Provide the [x, y] coordinate of the cell's center where the given text is located.  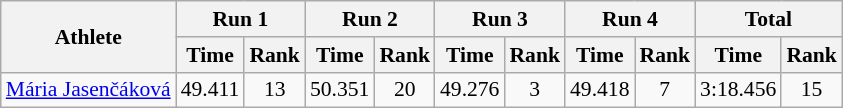
Run 2 [370, 19]
Run 1 [240, 19]
20 [404, 90]
Run 3 [500, 19]
Athlete [88, 36]
3:18.456 [738, 90]
50.351 [340, 90]
49.411 [210, 90]
3 [534, 90]
7 [664, 90]
15 [812, 90]
Total [768, 19]
Mária Jasenčáková [88, 90]
Run 4 [630, 19]
49.418 [600, 90]
49.276 [470, 90]
13 [274, 90]
